Detect which cell encompasses the target text, then output its (x, y) center coordinate. 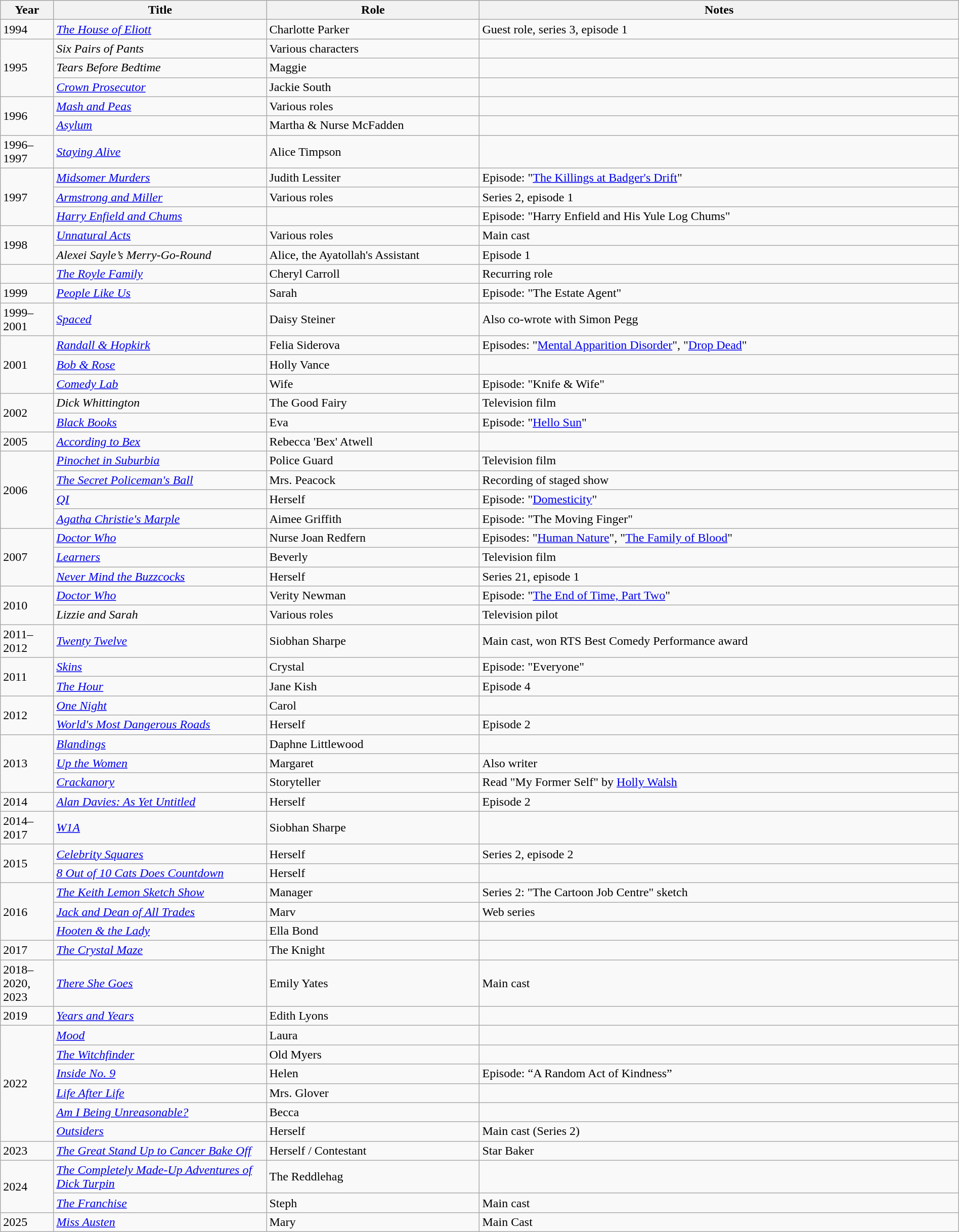
2024 (27, 1186)
Am I Being Unreasonable? (160, 1112)
Jack and Dean of All Trades (160, 912)
Crystal (373, 667)
Carol (373, 706)
The Good Fairy (373, 403)
Comedy Lab (160, 384)
2001 (27, 365)
Charlotte Parker (373, 29)
Miss Austen (160, 1222)
Midsomer Murders (160, 178)
Episode: "The End of Time, Part Two" (719, 596)
Outsiders (160, 1131)
W1A (160, 827)
The Franchise (160, 1203)
Crackanory (160, 782)
Judith Lessiter (373, 178)
Daphne Littlewood (373, 744)
Jackie South (373, 87)
The Reddlehag (373, 1176)
Steph (373, 1203)
1994 (27, 29)
Episode: "The Killings at Badger's Drift" (719, 178)
Series 2, episode 2 (719, 854)
2006 (27, 490)
Ella Bond (373, 931)
Episodes: "Human Nature", "The Family of Blood" (719, 538)
Pinochet in Suburbia (160, 461)
The Hour (160, 686)
The Keith Lemon Sketch Show (160, 892)
Episode: "Harry Enfield and His Yule Log Chums" (719, 216)
Emily Yates (373, 983)
Hooten & the Lady (160, 931)
Recurring role (719, 274)
Alice, the Ayatollah's Assistant (373, 254)
The Secret Policeman's Ball (160, 480)
2005 (27, 442)
2002 (27, 413)
QI (160, 499)
1996 (27, 116)
2017 (27, 950)
The Completely Made-Up Adventures of Dick Turpin (160, 1176)
2019 (27, 1016)
1998 (27, 245)
Notes (719, 10)
Aimee Griffith (373, 518)
Asylum (160, 125)
Also co-wrote with Simon Pegg (719, 320)
Episode: "The Moving Finger" (719, 518)
Series 2: "The Cartoon Job Centre" sketch (719, 892)
Alan Davies: As Yet Untitled (160, 802)
Episode: "Everyone" (719, 667)
1996–1997 (27, 152)
Mrs. Peacock (373, 480)
2016 (27, 911)
Episode: "Knife & Wife" (719, 384)
Alice Timpson (373, 152)
Black Books (160, 422)
Episode 4 (719, 686)
Dick Whittington (160, 403)
8 Out of 10 Cats Does Countdown (160, 873)
Role (373, 10)
Skins (160, 667)
Year (27, 10)
Beverly (373, 557)
Storyteller (373, 782)
Main cast (Series 2) (719, 1131)
According to Bex (160, 442)
Blandings (160, 744)
Staying Alive (160, 152)
Episode: "Hello Sun" (719, 422)
Twenty Twelve (160, 641)
2025 (27, 1222)
2010 (27, 605)
Laura (373, 1035)
Bob & Rose (160, 365)
2023 (27, 1151)
The Knight (373, 950)
Spaced (160, 320)
Never Mind the Buzzcocks (160, 576)
Celebrity Squares (160, 854)
Becca (373, 1112)
Police Guard (373, 461)
Title (160, 10)
Agatha Christie's Marple (160, 518)
Daisy Steiner (373, 320)
2015 (27, 863)
Various characters (373, 49)
1997 (27, 197)
Episode 1 (719, 254)
1999–2001 (27, 320)
Inside No. 9 (160, 1074)
Television pilot (719, 615)
Alexei Sayle’s Merry-Go-Round (160, 254)
Margaret (373, 763)
2013 (27, 763)
2011 (27, 677)
Marv (373, 912)
Crown Prosecutor (160, 87)
The Crystal Maze (160, 950)
Learners (160, 557)
Jane Kish (373, 686)
2014–2017 (27, 827)
Tears Before Bedtime (160, 68)
Read "My Former Self" by Holly Walsh (719, 782)
Episode: “A Random Act of Kindness” (719, 1074)
Web series (719, 912)
2007 (27, 557)
World's Most Dangerous Roads (160, 725)
Martha & Nurse McFadden (373, 125)
1995 (27, 68)
Verity Newman (373, 596)
Main Cast (719, 1222)
Episodes: "Mental Apparition Disorder", "Drop Dead" (719, 345)
Rebecca 'Bex' Atwell (373, 442)
Manager (373, 892)
Main cast, won RTS Best Comedy Performance award (719, 641)
Armstrong and Miller (160, 197)
Mary (373, 1222)
Series 2, episode 1 (719, 197)
The House of Eliott (160, 29)
2012 (27, 715)
Helen (373, 1074)
Mood (160, 1035)
Cheryl Carroll (373, 274)
1999 (27, 293)
Edith Lyons (373, 1016)
Recording of staged show (719, 480)
Randall & Hopkirk (160, 345)
Maggie (373, 68)
Episode: "The Estate Agent" (719, 293)
Eva (373, 422)
Guest role, series 3, episode 1 (719, 29)
2014 (27, 802)
Harry Enfield and Chums (160, 216)
Mrs. Glover (373, 1093)
People Like Us (160, 293)
There She Goes (160, 983)
Felia Siderova (373, 345)
Nurse Joan Redfern (373, 538)
Episode: "Domesticity" (719, 499)
The Great Stand Up to Cancer Bake Off (160, 1151)
Lizzie and Sarah (160, 615)
Herself / Contestant (373, 1151)
Up the Women (160, 763)
Mash and Peas (160, 106)
Series 21, episode 1 (719, 576)
Wife (373, 384)
Holly Vance (373, 365)
Star Baker (719, 1151)
Six Pairs of Pants (160, 49)
Years and Years (160, 1016)
2011–2012 (27, 641)
Old Myers (373, 1054)
2022 (27, 1083)
One Night (160, 706)
2018–2020, 2023 (27, 983)
Also writer (719, 763)
Sarah (373, 293)
Unnatural Acts (160, 235)
The Royle Family (160, 274)
The Witchfinder (160, 1054)
Life After Life (160, 1093)
